Return the (X, Y) coordinate for the center point of the cell that contains the specified text.  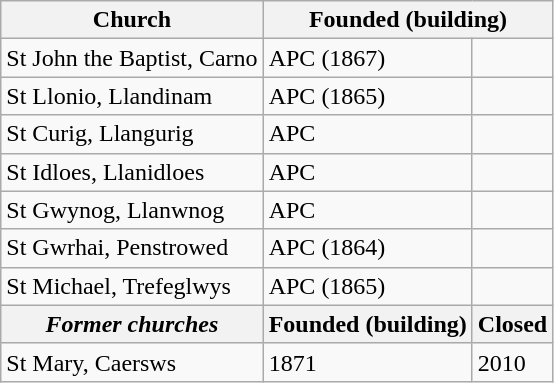
Closed (512, 324)
St Mary, Caersws (132, 362)
APC (1864) (368, 248)
St Curig, Llangurig (132, 134)
St Idloes, Llanidloes (132, 172)
St John the Baptist, Carno (132, 58)
St Gwrhai, Penstrowed (132, 248)
St Gwynog, Llanwnog (132, 210)
St Llonio, Llandinam (132, 96)
2010 (512, 362)
1871 (368, 362)
St Michael, Trefeglwys (132, 286)
APC (1867) (368, 58)
Former churches (132, 324)
Church (132, 20)
